Return (X, Y) of the center of cell containing provided text 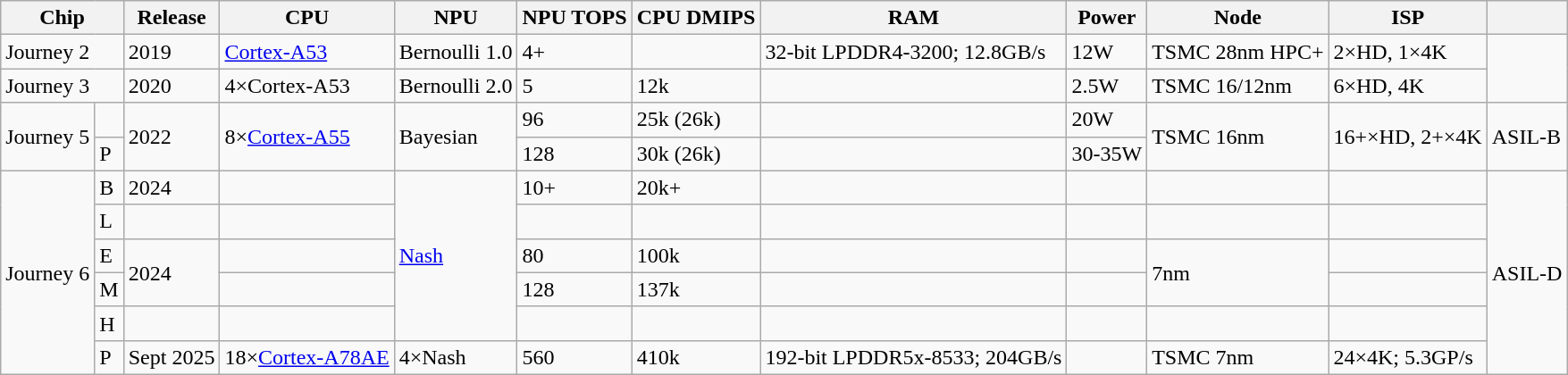
Bernoulli 1.0 (456, 52)
TSMC 28nm HPC+ (1238, 52)
Cortex-A53 (307, 52)
2020 (172, 86)
16+×HD, 2+×4K (1408, 137)
96 (574, 120)
20W (1107, 120)
TSMC 7nm (1238, 357)
ISP (1408, 18)
7nm (1238, 272)
12W (1107, 52)
18×Cortex-A78AE (307, 357)
25k (26k) (696, 120)
Release (172, 18)
8×Cortex-A55 (307, 137)
10+ (574, 187)
CPU DMIPS (696, 18)
E (109, 255)
Nash (456, 255)
NPU (456, 18)
560 (574, 357)
M (109, 289)
Journey 6 (48, 272)
20k+ (696, 187)
RAM (913, 18)
4×Nash (456, 357)
30k (26k) (696, 154)
4×Cortex-A53 (307, 86)
L (109, 221)
B (109, 187)
Chip (63, 18)
2022 (172, 137)
24×4K; 5.3GP/s (1408, 357)
Node (1238, 18)
2019 (172, 52)
192-bit LPDDR5x-8533; 204GB/s (913, 357)
6×HD, 4K (1408, 86)
NPU TOPS (574, 18)
TSMC 16/12nm (1238, 86)
TSMC 16nm (1238, 137)
5 (574, 86)
137k (696, 289)
410k (696, 357)
Journey 2 (63, 52)
32-bit LPDDR4-3200; 12.8GB/s (913, 52)
Sept 2025 (172, 357)
Journey 5 (48, 137)
80 (574, 255)
30-35W (1107, 154)
Bernoulli 2.0 (456, 86)
2×HD, 1×4K (1408, 52)
Power (1107, 18)
ASIL-B (1527, 137)
12k (696, 86)
4+ (574, 52)
Bayesian (456, 137)
Journey 3 (63, 86)
2.5W (1107, 86)
100k (696, 255)
ASIL-D (1527, 272)
H (109, 323)
CPU (307, 18)
